Extract the [x, y] coordinate from the center of the cell holding the provided text.  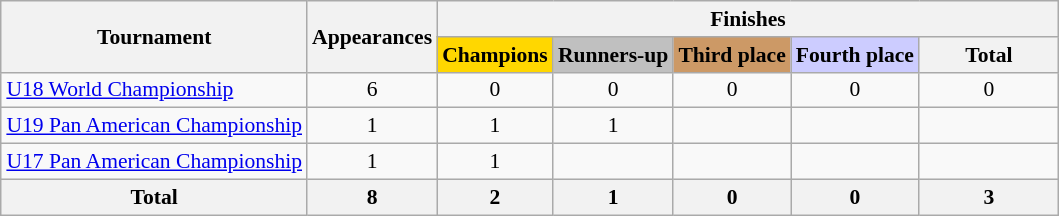
U17 Pan American Championship [154, 162]
8 [372, 197]
2 [495, 197]
6 [372, 90]
Finishes [748, 19]
Champions [495, 55]
Runners-up [613, 55]
Fourth place [855, 55]
3 [989, 197]
Appearances [372, 36]
Third place [732, 55]
U18 World Championship [154, 90]
U19 Pan American Championship [154, 126]
Tournament [154, 36]
